Pinpoint the cell where the given text exists, returning its (X, Y) midpoint coordinate. 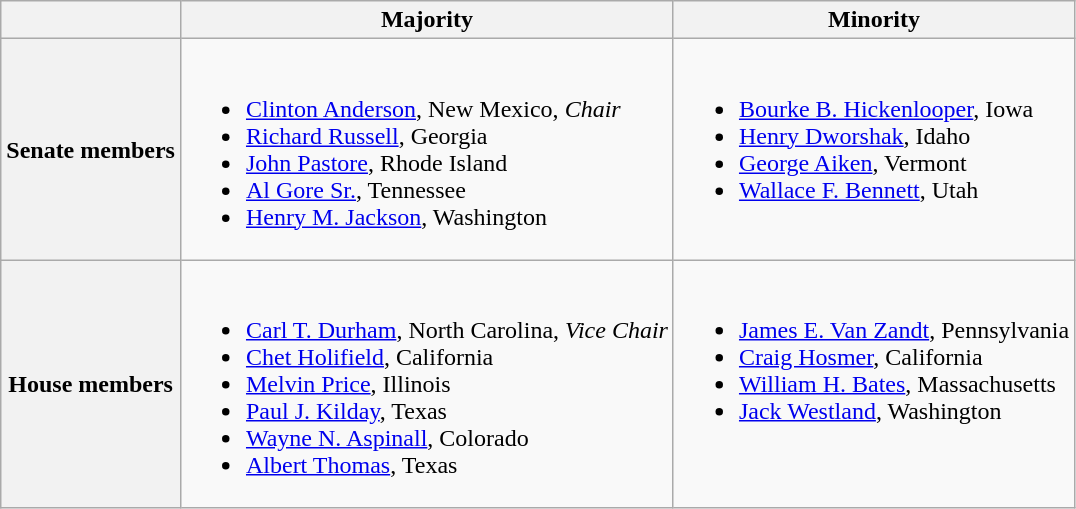
House members (91, 384)
Majority (426, 20)
Minority (874, 20)
Senate members (91, 150)
Clinton Anderson, New Mexico, ChairRichard Russell, GeorgiaJohn Pastore, Rhode IslandAl Gore Sr., TennesseeHenry M. Jackson, Washington (426, 150)
James E. Van Zandt, PennsylvaniaCraig Hosmer, CaliforniaWilliam H. Bates, MassachusettsJack Westland, Washington (874, 384)
Bourke B. Hickenlooper, IowaHenry Dworshak, IdahoGeorge Aiken, VermontWallace F. Bennett, Utah (874, 150)
